Identify which cell holds the provided text, then report its [x, y] central coordinate. 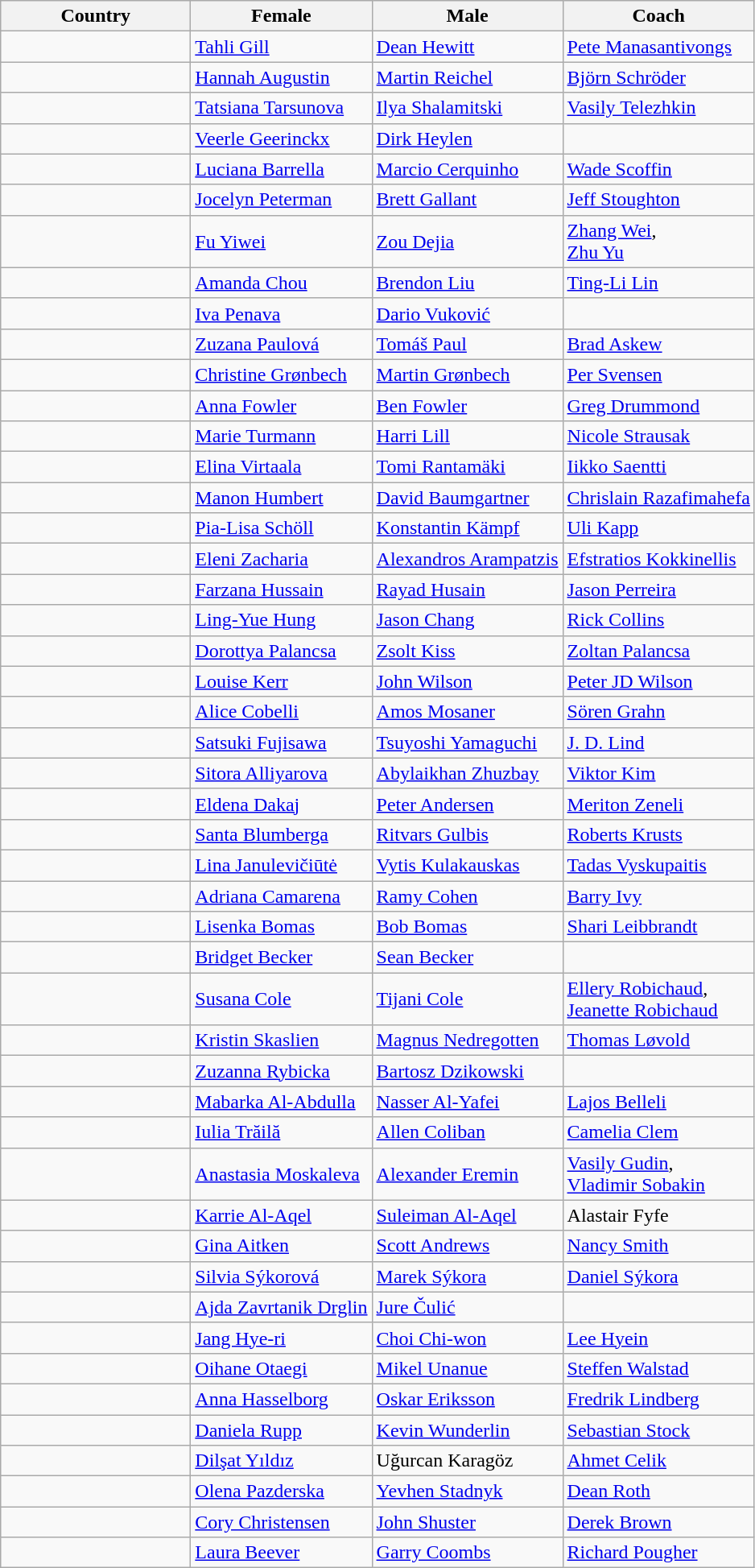
Allen Coliban [467, 1132]
Bartosz Dzikowski [467, 1071]
Marie Turmann [282, 436]
Ling-Yue Hung [282, 620]
Sean Becker [467, 958]
Ahmet Celik [658, 1461]
Brett Gallant [467, 200]
Suleiman Al-Aqel [467, 1215]
Gina Aitken [282, 1246]
Karrie Al-Aqel [282, 1215]
Alice Cobelli [282, 712]
Choi Chi-won [467, 1338]
Zuzana Paulová [282, 344]
Jang Hye-ri [282, 1338]
Luciana Barrella [282, 169]
Brad Askew [658, 344]
Barry Ivy [658, 896]
John Shuster [467, 1522]
Vytis Kulakauskas [467, 865]
Vasily Telezhkin [658, 108]
Bridget Becker [282, 958]
Efstratios Kokkinellis [658, 559]
Yevhen Stadnyk [467, 1491]
Satsuki Fujisawa [282, 743]
Greg Drummond [658, 405]
Tomi Rantamäki [467, 467]
Ben Fowler [467, 405]
Kevin Wunderlin [467, 1429]
Abylaikhan Zhuzbay [467, 773]
Shari Leibbrandt [658, 927]
Sitora Alliyarova [282, 773]
Elina Virtaala [282, 467]
Eleni Zacharia [282, 559]
Dilşat Yıldız [282, 1461]
Oihane Otaegi [282, 1368]
Tijani Cole [467, 999]
Iikko Saentti [658, 467]
Daniel Sýkora [658, 1276]
Christine Grønbech [282, 374]
Zsolt Kiss [467, 651]
Sebastian Stock [658, 1429]
Jason Perreira [658, 590]
Meriton Zeneli [658, 804]
Viktor Kim [658, 773]
Uğurcan Karagöz [467, 1461]
Marek Sýkora [467, 1276]
Nasser Al-Yafei [467, 1102]
Dirk Heylen [467, 139]
Mabarka Al-Abdulla [282, 1102]
Eldena Dakaj [282, 804]
Alexandros Arampatzis [467, 559]
Manon Humbert [282, 498]
Thomas Løvold [658, 1041]
Jason Chang [467, 620]
Tatsiana Tarsunova [282, 108]
Hannah Augustin [282, 77]
Nicole Strausak [658, 436]
Female [282, 16]
Pete Manasantivongs [658, 47]
Pia-Lisa Schöll [282, 528]
Lee Hyein [658, 1338]
Magnus Nedregotten [467, 1041]
Farzana Hussain [282, 590]
Rayad Husain [467, 590]
Nancy Smith [658, 1246]
Tadas Vyskupaitis [658, 865]
Dorottya Palancsa [282, 651]
Fredrik Lindberg [658, 1399]
Coach [658, 16]
Peter JD Wilson [658, 681]
Bob Bomas [467, 927]
Garry Coombs [467, 1553]
Marcio Cerquinho [467, 169]
Björn Schröder [658, 77]
Derek Brown [658, 1522]
Martin Reichel [467, 77]
Santa Blumberga [282, 834]
Amanda Chou [282, 283]
Wade Scoffin [658, 169]
Tsuyoshi Yamaguchi [467, 743]
Uli Kapp [658, 528]
Vasily Gudin,Vladimir Sobakin [658, 1174]
Daniela Rupp [282, 1429]
Ritvars Gulbis [467, 834]
Ellery Robichaud,Jeanette Robichaud [658, 999]
Olena Pazderska [282, 1491]
Steffen Walstad [658, 1368]
Martin Grønbech [467, 374]
David Baumgartner [467, 498]
Susana Cole [282, 999]
Alastair Fyfe [658, 1215]
Alexander Eremin [467, 1174]
Anastasia Moskaleva [282, 1174]
Brendon Liu [467, 283]
J. D. Lind [658, 743]
Country [96, 16]
Dario Vuković [467, 313]
Ilya Shalamitski [467, 108]
Zhang Wei,Zhu Yu [658, 242]
Anna Hasselborg [282, 1399]
Jure Čulić [467, 1307]
Dean Roth [658, 1491]
Iva Penava [282, 313]
Mikel Unanue [467, 1368]
Oskar Eriksson [467, 1399]
Iulia Trăilă [282, 1132]
Cory Christensen [282, 1522]
Lajos Belleli [658, 1102]
Jeff Stoughton [658, 200]
Sören Grahn [658, 712]
Tahli Gill [282, 47]
Roberts Krusts [658, 834]
Zuzanna Rybicka [282, 1071]
Male [467, 16]
Ramy Cohen [467, 896]
Peter Andersen [467, 804]
Ting-Li Lin [658, 283]
Jocelyn Peterman [282, 200]
Zoltan Palancsa [658, 651]
Anna Fowler [282, 405]
Konstantin Kämpf [467, 528]
John Wilson [467, 681]
Tomáš Paul [467, 344]
Amos Mosaner [467, 712]
Harri Lill [467, 436]
Lina Janulevičiūtė [282, 865]
Kristin Skaslien [282, 1041]
Laura Beever [282, 1553]
Per Svensen [658, 374]
Veerle Geerinckx [282, 139]
Fu Yiwei [282, 242]
Louise Kerr [282, 681]
Ajda Zavrtanik Drglin [282, 1307]
Zou Dejia [467, 242]
Silvia Sýkorová [282, 1276]
Adriana Camarena [282, 896]
Scott Andrews [467, 1246]
Dean Hewitt [467, 47]
Richard Pougher [658, 1553]
Camelia Clem [658, 1132]
Chrislain Razafimahefa [658, 498]
Rick Collins [658, 620]
Lisenka Bomas [282, 927]
